Locate the cell with the specified text and output its [X, Y] center coordinate. 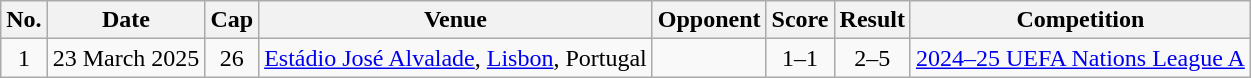
2024–25 UEFA Nations League A [1080, 58]
Opponent [709, 20]
Venue [456, 20]
Score [800, 20]
2–5 [872, 58]
Competition [1080, 20]
1–1 [800, 58]
Cap [232, 20]
Estádio José Alvalade, Lisbon, Portugal [456, 58]
No. [24, 20]
23 March 2025 [126, 58]
Date [126, 20]
Result [872, 20]
26 [232, 58]
1 [24, 58]
